Locate the cell with the specified text and output its (x, y) center coordinate. 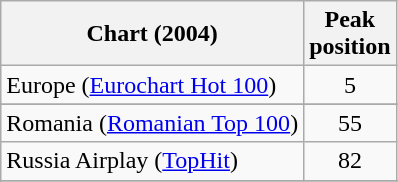
Peakposition (350, 34)
Europe (Eurochart Hot 100) (152, 85)
Chart (2004) (152, 34)
Russia Airplay (TopHit) (152, 161)
82 (350, 161)
5 (350, 85)
Romania (Romanian Top 100) (152, 123)
55 (350, 123)
